From the cell containing the given text, extract its center point as [x, y] coordinate. 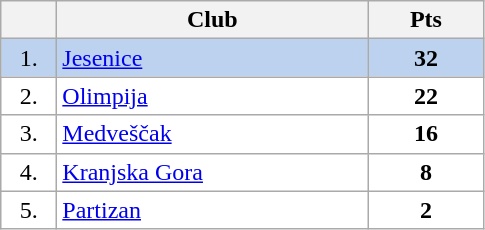
Medveščak [212, 134]
8 [426, 172]
22 [426, 96]
5. [29, 210]
32 [426, 58]
3. [29, 134]
16 [426, 134]
Olimpija [212, 96]
2. [29, 96]
Jesenice [212, 58]
Pts [426, 20]
4. [29, 172]
Club [212, 20]
Partizan [212, 210]
Kranjska Gora [212, 172]
1. [29, 58]
2 [426, 210]
